Detect which cell encompasses the target text, then output its (x, y) center coordinate. 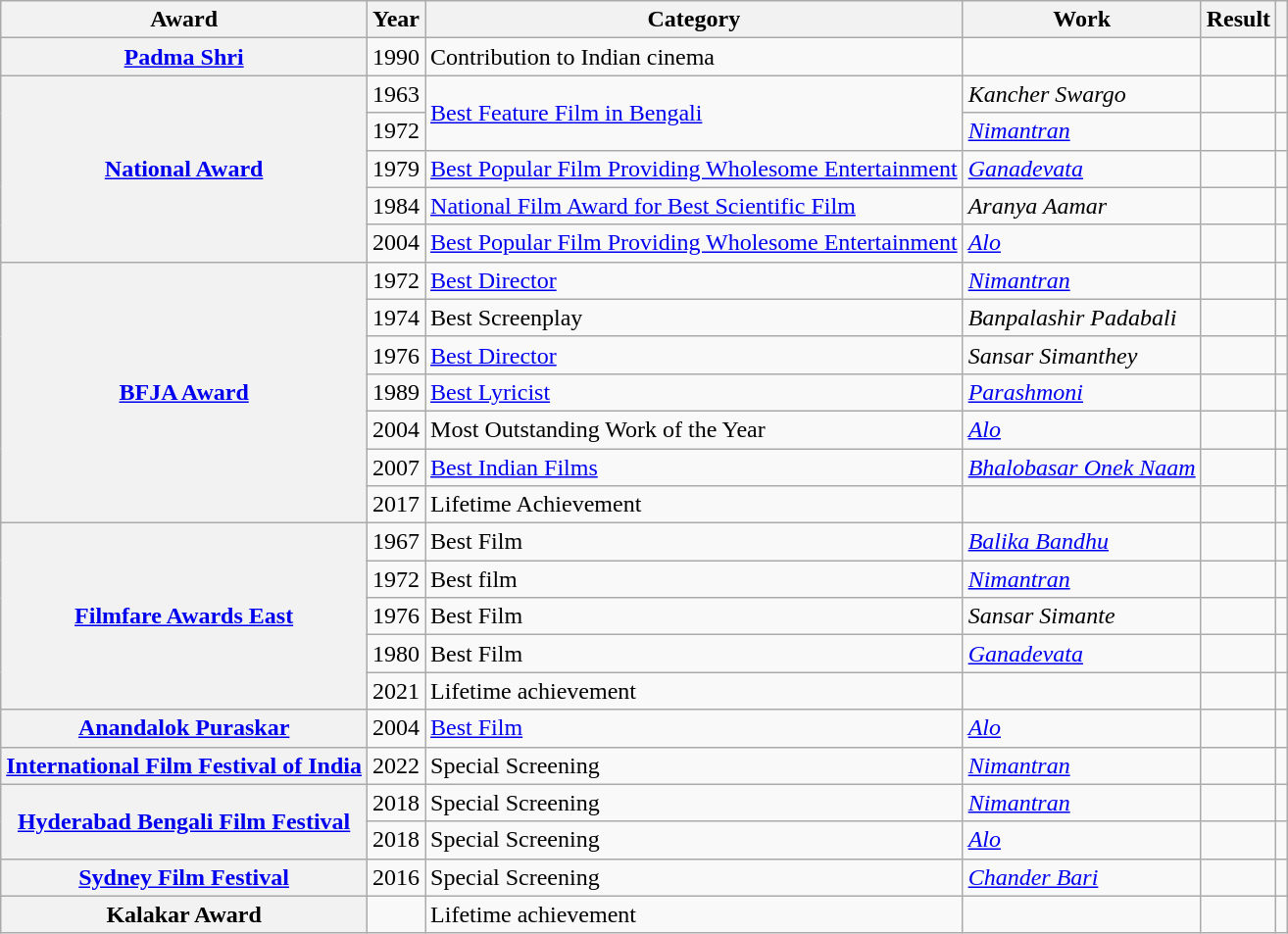
National Award (184, 169)
2021 (396, 691)
Award (184, 20)
Best Lyricist (694, 392)
Sansar Simante (1082, 616)
Hyderabad Bengali Film Festival (184, 821)
Most Outstanding Work of the Year (694, 429)
1989 (396, 392)
National Film Award for Best Scientific Film (694, 206)
Balika Bandhu (1082, 542)
Best Screenplay (694, 318)
1979 (396, 169)
2016 (396, 877)
2022 (396, 765)
2007 (396, 467)
Best film (694, 579)
Aranya Aamar (1082, 206)
Anandalok Puraskar (184, 728)
Banpalashir Padabali (1082, 318)
2017 (396, 505)
Filmfare Awards East (184, 616)
Kancher Swargo (1082, 94)
1984 (396, 206)
1980 (396, 654)
1963 (396, 94)
Work (1082, 20)
Category (694, 20)
BFJA Award (184, 392)
Sydney Film Festival (184, 877)
International Film Festival of India (184, 765)
Lifetime Achievement (694, 505)
Bhalobasar Onek Naam (1082, 467)
Year (396, 20)
Sansar Simanthey (1082, 355)
1967 (396, 542)
1990 (396, 57)
Contribution to Indian cinema (694, 57)
1974 (396, 318)
Padma Shri (184, 57)
Kalakar Award (184, 914)
Best Indian Films (694, 467)
Result (1238, 20)
Parashmoni (1082, 392)
Best Feature Film in Bengali (694, 113)
Chander Bari (1082, 877)
